Extract the (X, Y) coordinate from the center of the cell holding the provided text.  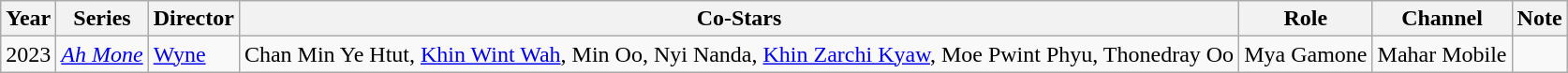
Channel (1442, 19)
Chan Min Ye Htut, Khin Wint Wah, Min Oo, Nyi Nanda, Khin Zarchi Kyaw, Moe Pwint Phyu, Thonedray Oo (738, 54)
Director (193, 19)
Mya Gamone (1306, 54)
2023 (28, 54)
Role (1306, 19)
Year (28, 19)
Mahar Mobile (1442, 54)
Series (102, 19)
Co-Stars (738, 19)
Wyne (193, 54)
Ah Mone (102, 54)
Note (1540, 19)
